Locate the cell with the specified text and output its (X, Y) center coordinate. 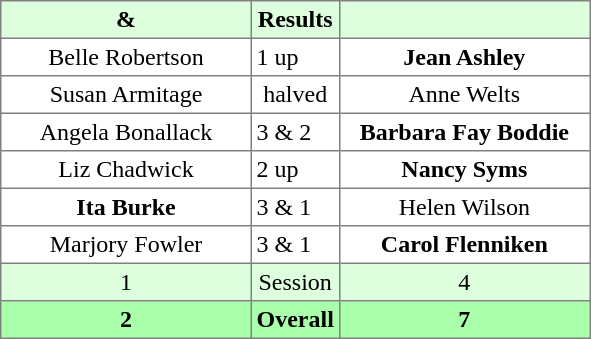
Liz Chadwick (126, 170)
Results (295, 20)
Overall (295, 320)
2 (126, 320)
7 (464, 320)
1 up (295, 57)
Session (295, 282)
halved (295, 95)
Anne Welts (464, 95)
& (126, 20)
Jean Ashley (464, 57)
Carol Flenniken (464, 245)
4 (464, 282)
1 (126, 282)
Ita Burke (126, 207)
Belle Robertson (126, 57)
Marjory Fowler (126, 245)
Barbara Fay Boddie (464, 132)
Susan Armitage (126, 95)
3 & 2 (295, 132)
Nancy Syms (464, 170)
Helen Wilson (464, 207)
Angela Bonallack (126, 132)
2 up (295, 170)
